Provide the [X, Y] coordinate of the cell's center where the given text is located.  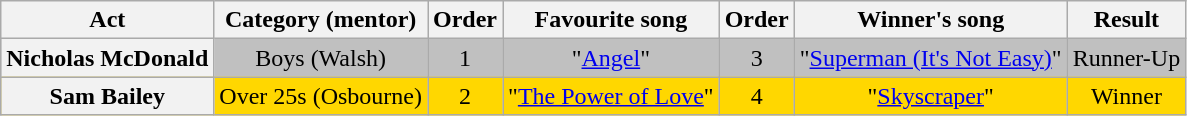
Act [108, 20]
Category (mentor) [321, 20]
Runner-Up [1126, 58]
"Superman (It's Not Easy)" [930, 58]
"The Power of Love" [612, 96]
"Angel" [612, 58]
Favourite song [612, 20]
Winner's song [930, 20]
Over 25s (Osbourne) [321, 96]
Boys (Walsh) [321, 58]
1 [466, 58]
Nicholas McDonald [108, 58]
"Skyscraper" [930, 96]
Sam Bailey [108, 96]
2 [466, 96]
3 [756, 58]
Winner [1126, 96]
4 [756, 96]
Result [1126, 20]
